Provide the (X, Y) coordinate of the cell's center where the given text is located.  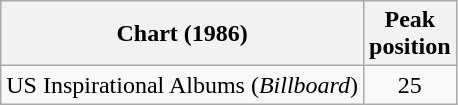
25 (410, 85)
US Inspirational Albums (Billboard) (182, 85)
Peakposition (410, 34)
Chart (1986) (182, 34)
